Provide the (X, Y) coordinate of the cell's center where the given text is located.  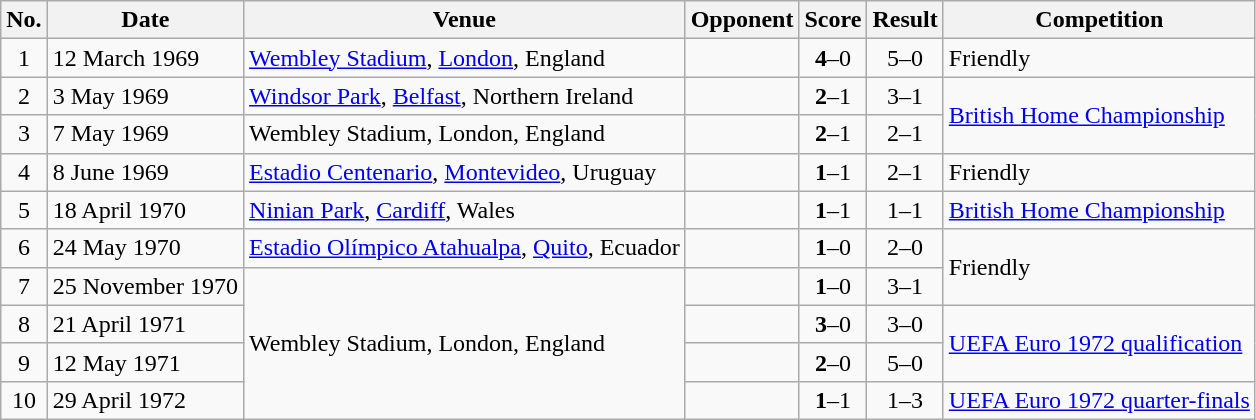
3 May 1969 (145, 96)
Date (145, 20)
UEFA Euro 1972 qualification (1099, 343)
6 (24, 248)
UEFA Euro 1972 quarter-finals (1099, 400)
Opponent (742, 20)
25 November 1970 (145, 286)
Competition (1099, 20)
Windsor Park, Belfast, Northern Ireland (465, 96)
1–3 (905, 400)
Estadio Centenario, Montevideo, Uruguay (465, 172)
5 (24, 210)
12 March 1969 (145, 58)
4 (24, 172)
18 April 1970 (145, 210)
Score (833, 20)
29 April 1972 (145, 400)
24 May 1970 (145, 248)
4–0 (833, 58)
8 June 1969 (145, 172)
No. (24, 20)
9 (24, 362)
21 April 1971 (145, 324)
Ninian Park, Cardiff, Wales (465, 210)
Result (905, 20)
7 May 1969 (145, 134)
Venue (465, 20)
Estadio Olímpico Atahualpa, Quito, Ecuador (465, 248)
7 (24, 286)
12 May 1971 (145, 362)
10 (24, 400)
3 (24, 134)
8 (24, 324)
1 (24, 58)
2 (24, 96)
